Output the [X, Y] coordinate of the center of the cell containing the given text.  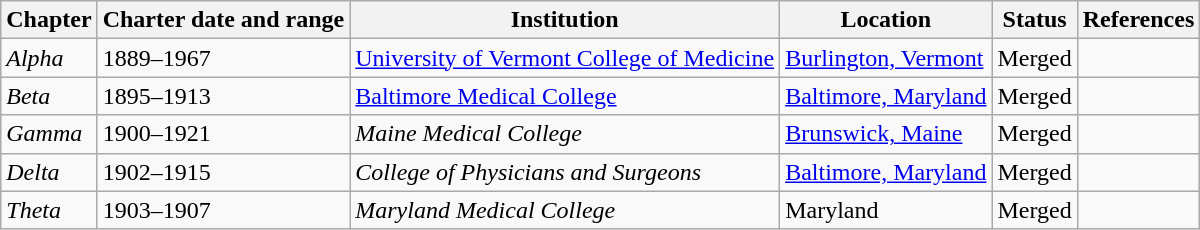
Beta [49, 96]
College of Physicians and Surgeons [565, 172]
Maine Medical College [565, 134]
Charter date and range [224, 20]
Maryland Medical College [565, 210]
Burlington, Vermont [886, 58]
1902–1915 [224, 172]
Status [1034, 20]
1889–1967 [224, 58]
References [1138, 20]
1903–1907 [224, 210]
University of Vermont College of Medicine [565, 58]
Baltimore Medical College [565, 96]
Gamma [49, 134]
Brunswick, Maine [886, 134]
Maryland [886, 210]
Institution [565, 20]
Location [886, 20]
1895–1913 [224, 96]
Alpha [49, 58]
Theta [49, 210]
Chapter [49, 20]
1900–1921 [224, 134]
Delta [49, 172]
